Output the (X, Y) coordinate of the center of the cell containing the given text.  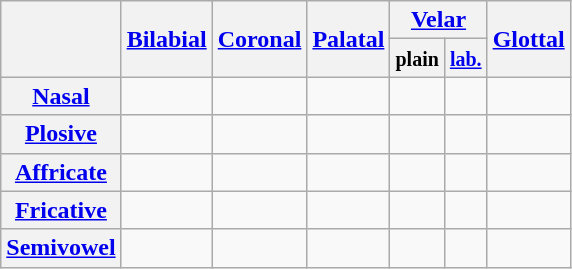
plain (417, 58)
Plosive (61, 134)
Bilabial (166, 39)
Semivowel (61, 248)
Nasal (61, 96)
Palatal (348, 39)
Coronal (260, 39)
lab. (466, 58)
Velar (438, 20)
Fricative (61, 210)
Affricate (61, 172)
Glottal (528, 39)
